Output the [X, Y] coordinate of the center of the cell containing the given text.  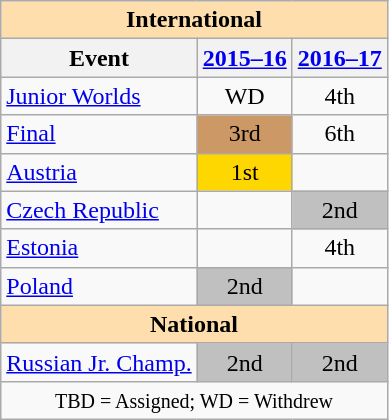
Czech Republic [99, 210]
1st [244, 172]
WD [244, 96]
2016–17 [340, 58]
Russian Jr. Champ. [99, 362]
Estonia [99, 248]
Poland [99, 286]
2015–16 [244, 58]
Austria [99, 172]
3rd [244, 134]
TBD = Assigned; WD = Withdrew [194, 400]
Final [99, 134]
6th [340, 134]
National [194, 324]
International [194, 20]
Junior Worlds [99, 96]
Event [99, 58]
